Search for the cell housing the specified text and yield its (X, Y) center coordinate. 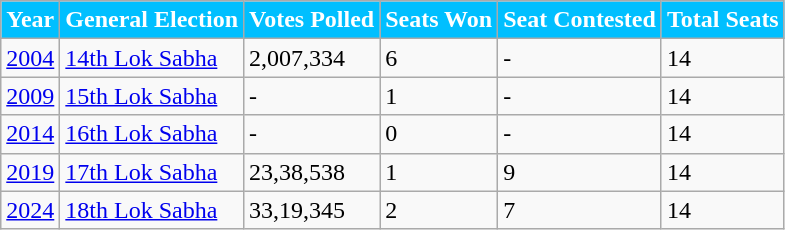
23,38,538 (312, 172)
6 (439, 58)
Seat Contested (580, 20)
9 (580, 172)
2009 (30, 96)
2024 (30, 210)
16th Lok Sabha (152, 134)
Year (30, 20)
2,007,334 (312, 58)
33,19,345 (312, 210)
2 (439, 210)
18th Lok Sabha (152, 210)
2004 (30, 58)
2019 (30, 172)
2014 (30, 134)
0 (439, 134)
General Election (152, 20)
7 (580, 210)
17th Lok Sabha (152, 172)
15th Lok Sabha (152, 96)
Total Seats (722, 20)
Seats Won (439, 20)
14th Lok Sabha (152, 58)
Votes Polled (312, 20)
